Return (x, y) of the center of cell containing provided text 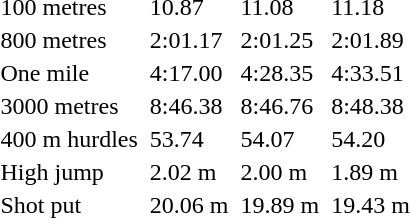
2:01.17 (189, 40)
4:28.35 (280, 73)
4:17.00 (189, 73)
2.02 m (189, 172)
2:01.25 (280, 40)
8:46.76 (280, 106)
8:46.38 (189, 106)
2.00 m (280, 172)
53.74 (189, 139)
54.07 (280, 139)
